Detect which cell encompasses the target text, then output its [X, Y] center coordinate. 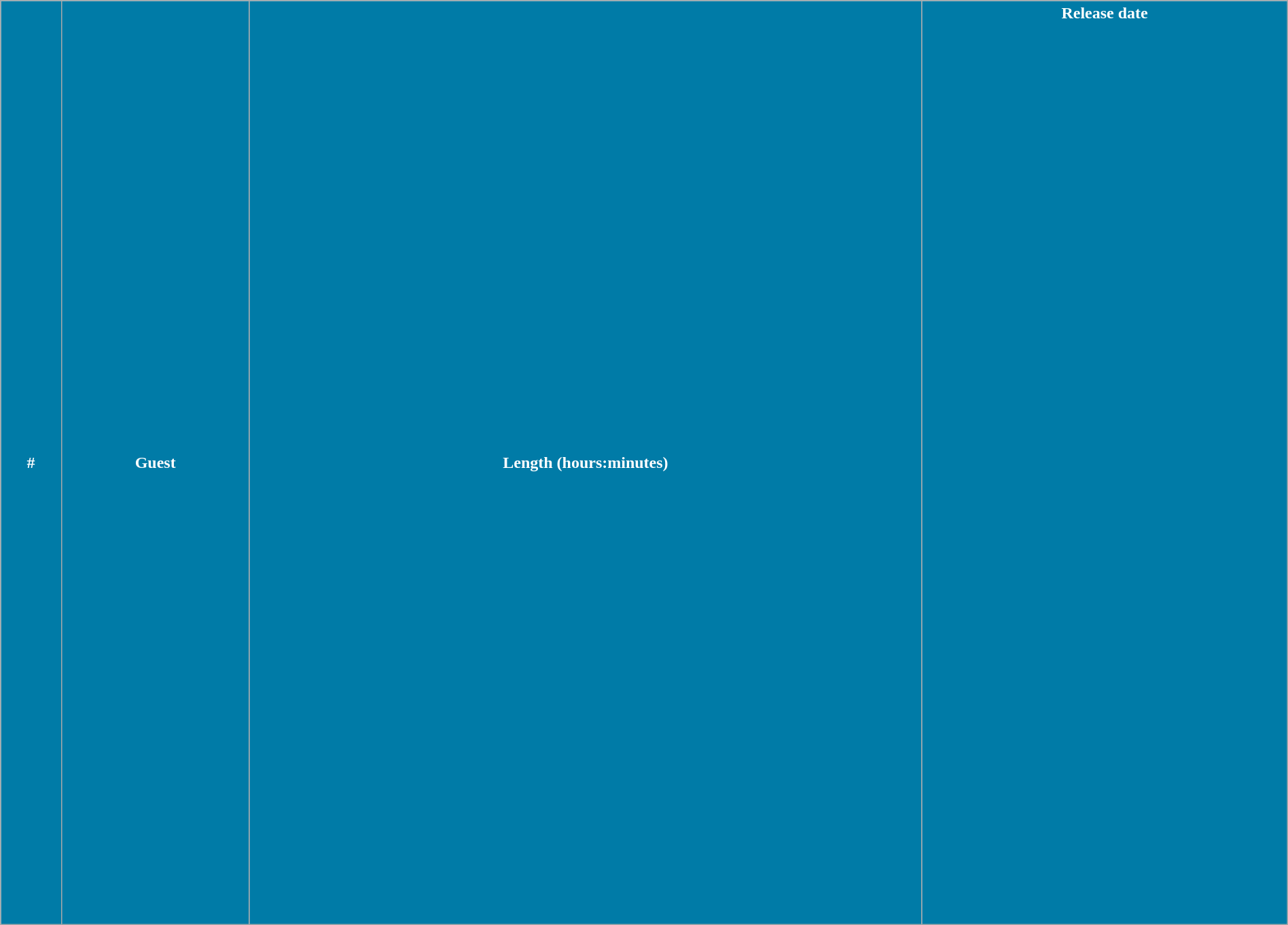
Guest [155, 463]
# [31, 463]
Release date [1105, 463]
Length (hours:minutes) [586, 463]
